Output the [x, y] coordinate of the center of the cell containing the given text.  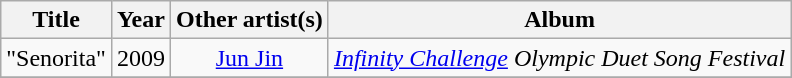
Album [559, 20]
Title [56, 20]
2009 [140, 58]
Infinity Challenge Olympic Duet Song Festival [559, 58]
Year [140, 20]
"Senorita" [56, 58]
Other artist(s) [249, 20]
Jun Jin [249, 58]
